Determine the [X, Y] coordinate at the center of the cell enclosing the given text.  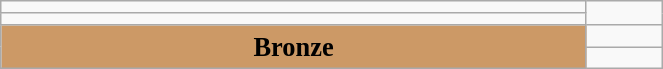
Bronze [294, 46]
